From the cell containing the given text, extract its center point as (X, Y) coordinate. 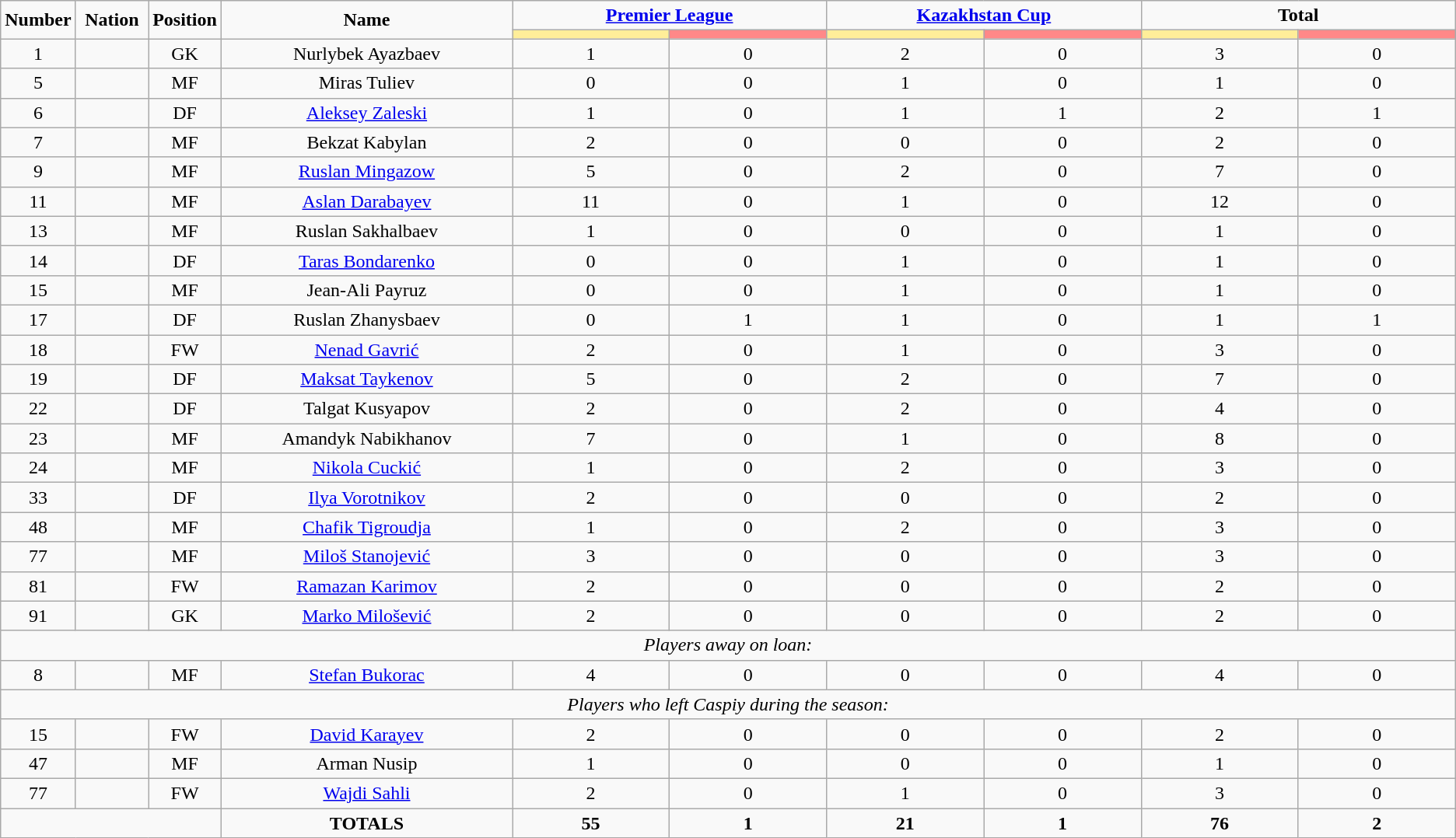
Bekzat Kabylan (366, 142)
Aslan Darabayev (366, 201)
6 (38, 113)
47 (38, 763)
17 (38, 319)
Taras Bondarenko (366, 260)
12 (1220, 201)
Position (185, 20)
Maksat Taykenov (366, 379)
48 (38, 527)
Arman Nusip (366, 763)
91 (38, 616)
Name (366, 20)
Aleksey Zaleski (366, 113)
21 (905, 823)
Jean-Ali Payruz (366, 290)
Nikola Cuckić (366, 468)
23 (38, 438)
Miras Tuliev (366, 83)
55 (590, 823)
Miloš Stanojević (366, 557)
Premier League (669, 16)
24 (38, 468)
Nation (112, 20)
9 (38, 172)
Ruslan Sakhalbaev (366, 231)
Talgat Kusyapov (366, 409)
Players away on loan: (728, 645)
Stefan Bukorac (366, 675)
Players who left Caspiy during the season: (728, 704)
David Karayev (366, 734)
Chafik Tigroudja (366, 527)
Ruslan Mingazow (366, 172)
Wajdi Sahli (366, 793)
TOTALS (366, 823)
Kazakhstan Cup (984, 16)
Total (1298, 16)
18 (38, 349)
22 (38, 409)
Ramazan Karimov (366, 586)
81 (38, 586)
19 (38, 379)
Nurlybek Ayazbaev (366, 54)
Nenad Gavrić (366, 349)
33 (38, 498)
76 (1220, 823)
14 (38, 260)
Number (38, 20)
Marko Milošević (366, 616)
Ilya Vorotnikov (366, 498)
13 (38, 231)
Ruslan Zhanysbaev (366, 319)
Amandyk Nabikhanov (366, 438)
